For the text-containing cell, return its midpoint in (X, Y) coordinate format. 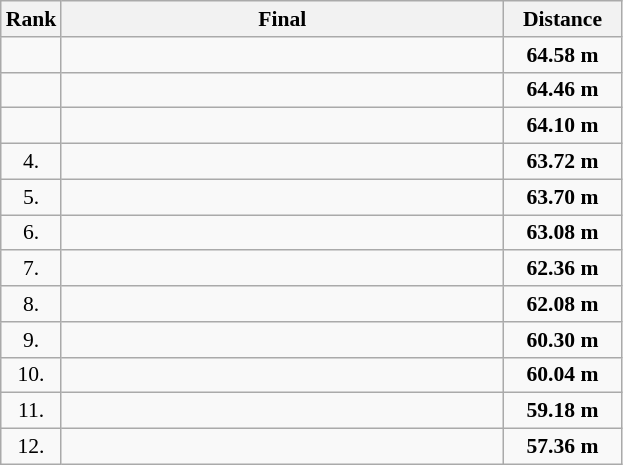
63.08 m (562, 233)
9. (32, 340)
63.70 m (562, 197)
6. (32, 233)
Distance (562, 19)
57.36 m (562, 447)
62.08 m (562, 304)
Final (282, 19)
4. (32, 162)
12. (32, 447)
Rank (32, 19)
64.58 m (562, 55)
8. (32, 304)
11. (32, 411)
5. (32, 197)
59.18 m (562, 411)
63.72 m (562, 162)
7. (32, 269)
62.36 m (562, 269)
64.10 m (562, 126)
64.46 m (562, 90)
60.30 m (562, 340)
10. (32, 375)
60.04 m (562, 375)
